Scan for the cell matching the given text and deliver its (X, Y) coordinate at center. 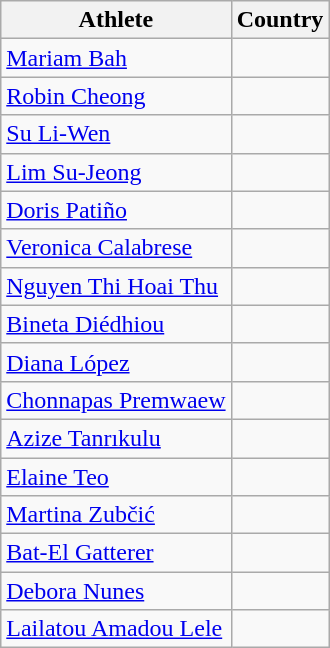
Su Li-Wen (116, 134)
Debora Nunes (116, 591)
Bat-El Gatterer (116, 553)
Athlete (116, 20)
Veronica Calabrese (116, 248)
Azize Tanrıkulu (116, 438)
Elaine Teo (116, 477)
Doris Patiño (116, 210)
Lailatou Amadou Lele (116, 629)
Lim Su-Jeong (116, 172)
Mariam Bah (116, 58)
Martina Zubčić (116, 515)
Chonnapas Premwaew (116, 400)
Diana López (116, 362)
Robin Cheong (116, 96)
Country (280, 20)
Nguyen Thi Hoai Thu (116, 286)
Bineta Diédhiou (116, 324)
